Output the [x, y] coordinate of the center of the cell containing the given text.  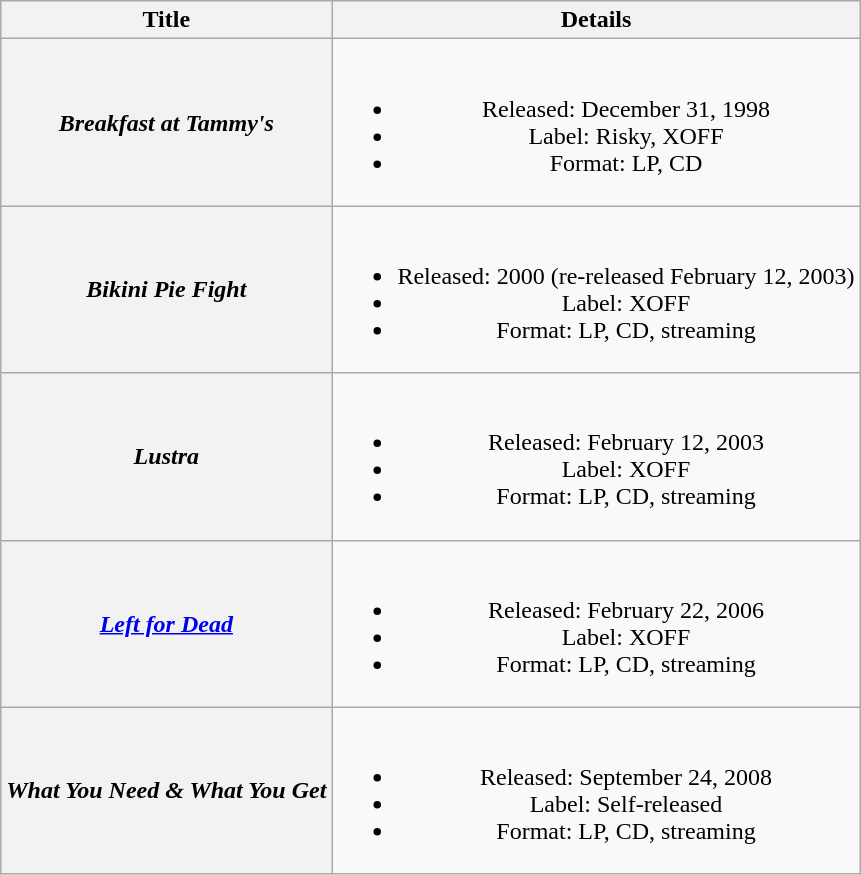
Released: 2000 (re-released February 12, 2003)Label: XOFFFormat: LP, CD, streaming [596, 290]
Left for Dead [166, 624]
Bikini Pie Fight [166, 290]
Released: September 24, 2008Label: Self-releasedFormat: LP, CD, streaming [596, 790]
Title [166, 20]
Released: December 31, 1998Label: Risky, XOFFFormat: LP, CD [596, 122]
What You Need & What You Get [166, 790]
Released: February 22, 2006Label: XOFFFormat: LP, CD, streaming [596, 624]
Details [596, 20]
Released: February 12, 2003Label: XOFFFormat: LP, CD, streaming [596, 456]
Lustra [166, 456]
Breakfast at Tammy's [166, 122]
